Find where the given text appears and provide that cell's center as [X, Y] coordinate. 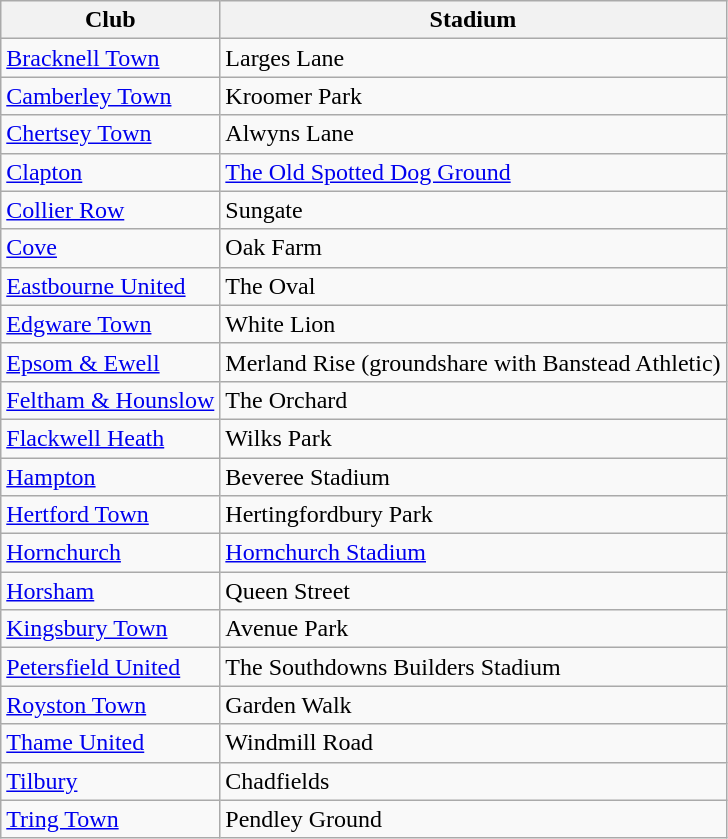
Pendley Ground [473, 819]
Hornchurch [110, 553]
Larges Lane [473, 58]
Bracknell Town [110, 58]
Edgware Town [110, 324]
Avenue Park [473, 629]
Merland Rise (groundshare with Banstead Athletic) [473, 362]
The Southdowns Builders Stadium [473, 667]
Royston Town [110, 705]
Horsham [110, 591]
Stadium [473, 20]
Camberley Town [110, 96]
White Lion [473, 324]
Hornchurch Stadium [473, 553]
Feltham & Hounslow [110, 400]
Epsom & Ewell [110, 362]
Tring Town [110, 819]
Hertford Town [110, 515]
Chadfields [473, 781]
Eastbourne United [110, 286]
Alwyns Lane [473, 134]
The Old Spotted Dog Ground [473, 172]
Wilks Park [473, 438]
Tilbury [110, 781]
Collier Row [110, 210]
The Orchard [473, 400]
Petersfield United [110, 667]
Garden Walk [473, 705]
The Oval [473, 286]
Kroomer Park [473, 96]
Windmill Road [473, 743]
Club [110, 20]
Flackwell Heath [110, 438]
Hampton [110, 477]
Chertsey Town [110, 134]
Thame United [110, 743]
Clapton [110, 172]
Sungate [473, 210]
Cove [110, 248]
Queen Street [473, 591]
Hertingfordbury Park [473, 515]
Oak Farm [473, 248]
Kingsbury Town [110, 629]
Beveree Stadium [473, 477]
